For the text-containing cell, return its midpoint in [x, y] coordinate format. 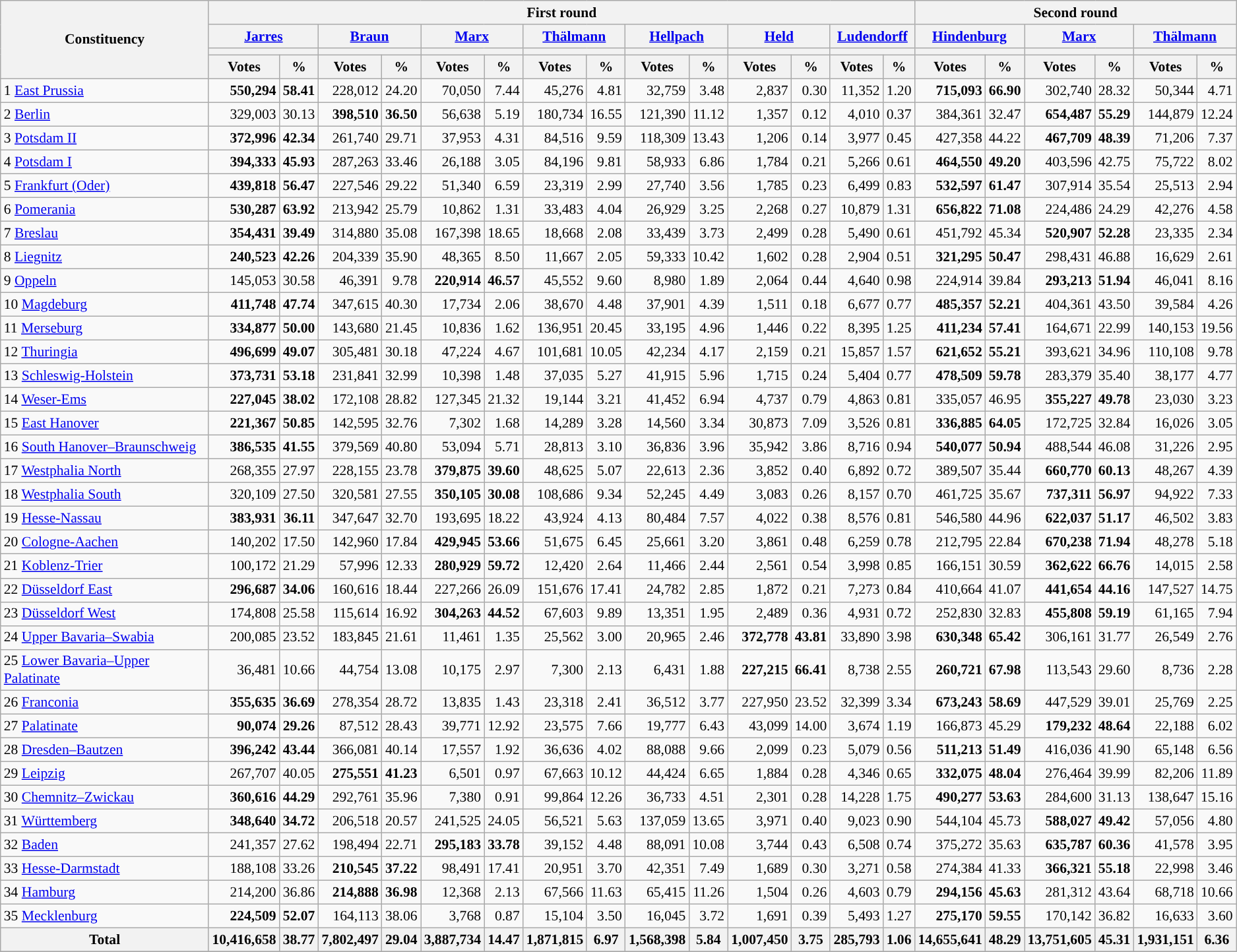
151,676 [555, 590]
0.27 [811, 210]
51.49 [1005, 750]
30.59 [1005, 566]
305,481 [350, 352]
3,977 [856, 139]
1.75 [899, 798]
4.80 [1217, 821]
5.84 [709, 940]
7.94 [1217, 614]
13.65 [709, 821]
224,486 [1060, 210]
4.17 [709, 352]
9.89 [606, 614]
12 Thuringia [105, 352]
6.65 [709, 774]
33.26 [300, 869]
46,041 [1165, 281]
3,271 [856, 869]
6.43 [709, 726]
1,602 [759, 257]
656,822 [950, 210]
44,754 [350, 670]
3,526 [856, 424]
30.13 [300, 114]
7,802,497 [350, 940]
275,551 [350, 774]
28.43 [401, 726]
30,873 [759, 424]
307,914 [1060, 186]
142,595 [350, 424]
27,740 [657, 186]
13.43 [709, 139]
295,183 [453, 845]
10 Magdeburg [105, 305]
467,709 [1060, 139]
15,857 [856, 352]
41,578 [1165, 845]
7 Breslau [105, 234]
115,614 [350, 614]
99,864 [555, 798]
287,263 [350, 162]
13,351 [657, 614]
36,512 [657, 702]
49.07 [300, 352]
4.51 [709, 798]
57,996 [350, 566]
4.26 [1217, 305]
6.36 [1217, 940]
10,862 [453, 210]
46.95 [1005, 400]
44.52 [504, 614]
94,922 [1165, 495]
48.29 [1005, 940]
715,093 [950, 90]
2,159 [759, 352]
33,439 [657, 234]
53.63 [1005, 798]
3.86 [811, 447]
455,808 [1060, 614]
366,321 [1060, 869]
51,675 [555, 542]
294,156 [950, 893]
214,888 [350, 893]
9.60 [606, 281]
2.05 [606, 257]
0.58 [899, 869]
464,550 [950, 162]
14.00 [811, 726]
45,552 [555, 281]
3.77 [709, 702]
36,481 [244, 670]
411,748 [244, 305]
261,740 [350, 139]
2.41 [606, 702]
33,483 [555, 210]
2,904 [856, 257]
0.84 [899, 590]
1,357 [759, 114]
19,144 [555, 400]
8,576 [856, 519]
1.35 [504, 637]
3.46 [1217, 869]
321,295 [950, 257]
41,452 [657, 400]
284,600 [1060, 798]
241,357 [244, 845]
84,516 [555, 139]
17.84 [401, 542]
0.70 [899, 495]
23,335 [1165, 234]
280,929 [453, 566]
396,242 [244, 750]
1.68 [504, 424]
9 Oppeln [105, 281]
67.98 [1005, 670]
65,415 [657, 893]
37,901 [657, 305]
41.55 [300, 447]
2,837 [759, 90]
1,206 [759, 139]
44.96 [1005, 519]
166,873 [950, 726]
35.08 [401, 234]
6.86 [709, 162]
2,301 [759, 798]
1,785 [759, 186]
6,259 [856, 542]
622,037 [1060, 519]
21 Koblenz-Trier [105, 566]
46,502 [1165, 519]
188,108 [244, 869]
19 Hesse-Nassau [105, 519]
26,188 [453, 162]
4.04 [606, 210]
366,081 [350, 750]
3.28 [606, 424]
1,884 [759, 774]
0.45 [899, 139]
13 Schleswig-Holstein [105, 376]
0.51 [899, 257]
Jarres [263, 36]
1,784 [759, 162]
58.69 [1005, 702]
383,931 [244, 519]
8.16 [1217, 281]
14,015 [1165, 566]
220,914 [453, 281]
67,566 [555, 893]
3.20 [709, 542]
3.21 [606, 400]
0.43 [811, 845]
42.75 [1115, 162]
71.94 [1115, 542]
5,493 [856, 916]
55.21 [1005, 352]
210,545 [350, 869]
36.82 [1115, 916]
45,276 [555, 90]
485,357 [950, 305]
0.78 [899, 542]
113,543 [1060, 670]
355,227 [1060, 400]
404,361 [1060, 305]
36.86 [300, 893]
36.50 [401, 114]
2.76 [1217, 637]
2.58 [1217, 566]
41.33 [1005, 869]
23,575 [555, 726]
32.76 [401, 424]
46.88 [1115, 257]
26,929 [657, 210]
136,951 [555, 329]
4,603 [856, 893]
25,562 [555, 637]
654,487 [1060, 114]
23,030 [1165, 400]
52.07 [300, 916]
32,759 [657, 90]
38.06 [401, 916]
0.38 [811, 519]
29.71 [401, 139]
7,302 [453, 424]
1.48 [504, 376]
2,489 [759, 614]
550,294 [244, 90]
40.14 [401, 750]
0.44 [811, 281]
35.90 [401, 257]
46,391 [350, 281]
227,215 [759, 670]
1.43 [504, 702]
2.44 [709, 566]
61,165 [1165, 614]
12.24 [1217, 114]
2,268 [759, 210]
18.65 [504, 234]
2.28 [1217, 670]
32,399 [856, 702]
16.92 [401, 614]
530,287 [244, 210]
29.04 [401, 940]
51,340 [453, 186]
40.80 [401, 447]
24,782 [657, 590]
34.96 [1115, 352]
4,863 [856, 400]
23,318 [555, 702]
14,289 [555, 424]
198,494 [350, 845]
39.01 [1115, 702]
14,655,641 [950, 940]
260,721 [950, 670]
496,699 [244, 352]
231,841 [350, 376]
25,769 [1165, 702]
22,998 [1165, 869]
5.18 [1217, 542]
16,633 [1165, 916]
276,464 [1060, 774]
37.22 [401, 869]
347,647 [350, 519]
60.13 [1115, 471]
10.12 [606, 774]
10,175 [453, 670]
206,518 [350, 821]
41,915 [657, 376]
13,835 [453, 702]
275,170 [950, 916]
2.55 [899, 670]
32.99 [401, 376]
24.29 [1115, 210]
5,266 [856, 162]
56,638 [453, 114]
33,195 [657, 329]
48,267 [1165, 471]
48,365 [453, 257]
25.79 [401, 210]
384,361 [950, 114]
11.12 [709, 114]
20 Cologne-Aachen [105, 542]
52.28 [1115, 234]
11,461 [453, 637]
59,333 [657, 257]
268,355 [244, 471]
379,875 [453, 471]
0.37 [899, 114]
4.58 [1217, 210]
0.90 [899, 821]
29.26 [300, 726]
17,557 [453, 750]
5.19 [504, 114]
0.74 [899, 845]
35.44 [1005, 471]
36.69 [300, 702]
9.34 [606, 495]
3.50 [606, 916]
1.20 [899, 90]
296,687 [244, 590]
22.99 [1115, 329]
164,671 [1060, 329]
478,509 [950, 376]
46.57 [504, 281]
532,597 [950, 186]
Hellpach [677, 36]
213,942 [350, 210]
224,509 [244, 916]
14 Weser-Ems [105, 400]
41.23 [401, 774]
1,504 [759, 893]
140,153 [1165, 329]
17,734 [453, 305]
36.11 [300, 519]
44,424 [657, 774]
8,980 [657, 281]
227,546 [350, 186]
6 Pomerania [105, 210]
56.97 [1115, 495]
1,691 [759, 916]
52,245 [657, 495]
180,734 [555, 114]
4.71 [1217, 90]
23 Düsseldorf West [105, 614]
4,010 [856, 114]
12,368 [453, 893]
241,525 [453, 821]
372,996 [244, 139]
32.70 [401, 519]
1.06 [899, 940]
11.26 [709, 893]
427,358 [950, 139]
1 East Prussia [105, 90]
28.82 [401, 400]
0.54 [811, 566]
21.45 [401, 329]
7.37 [1217, 139]
59.19 [1115, 614]
50.00 [300, 329]
24 Upper Bavaria–Swabia [105, 637]
Second round [1075, 13]
411,234 [950, 329]
39.49 [300, 234]
33.46 [401, 162]
4 Potsdam I [105, 162]
5,404 [856, 376]
2,561 [759, 566]
66.41 [811, 670]
621,652 [950, 352]
12,420 [555, 566]
1.57 [899, 352]
31.13 [1115, 798]
347,615 [350, 305]
6,892 [856, 471]
38.77 [300, 940]
45.29 [1005, 726]
4,640 [856, 281]
0.85 [899, 566]
3.83 [1217, 519]
44.29 [300, 798]
6,501 [453, 774]
137,059 [657, 821]
0.12 [811, 114]
46.08 [1115, 447]
7.57 [709, 519]
4.31 [504, 139]
7,300 [555, 670]
48.04 [1005, 774]
20.45 [606, 329]
350,105 [453, 495]
314,880 [350, 234]
22.71 [401, 845]
35.63 [1005, 845]
362,622 [1060, 566]
5,490 [856, 234]
292,761 [350, 798]
39.84 [1005, 281]
3,998 [856, 566]
38,670 [555, 305]
Held [778, 36]
429,945 [453, 542]
1.95 [709, 614]
7.33 [1217, 495]
10.05 [606, 352]
293,213 [1060, 281]
15.16 [1217, 798]
22 Düsseldorf East [105, 590]
138,647 [1165, 798]
48,625 [555, 471]
3.98 [899, 637]
25.58 [300, 614]
11 Merseburg [105, 329]
36.98 [401, 893]
166,151 [950, 566]
Hindenburg [970, 36]
18.44 [401, 590]
51.94 [1115, 281]
221,367 [244, 424]
20,951 [555, 869]
8,716 [856, 447]
16,629 [1165, 257]
26,549 [1165, 637]
33,890 [856, 637]
416,036 [1060, 750]
15,104 [555, 916]
204,339 [350, 257]
43,924 [555, 519]
240,523 [244, 257]
59.55 [1005, 916]
35 Mecklenburg [105, 916]
8,157 [856, 495]
0.98 [899, 281]
28.72 [401, 702]
302,740 [1060, 90]
35.54 [1115, 186]
6,677 [856, 305]
227,266 [453, 590]
451,792 [950, 234]
172,725 [1060, 424]
3,768 [453, 916]
43.81 [811, 637]
41.07 [1005, 590]
0.14 [811, 139]
22.84 [1005, 542]
12.92 [504, 726]
127,345 [453, 400]
10.08 [709, 845]
329,003 [244, 114]
3.60 [1217, 916]
6.45 [606, 542]
4.13 [606, 519]
42,276 [1165, 210]
544,104 [950, 821]
12.33 [401, 566]
7,380 [453, 798]
27 Palatinate [105, 726]
4,931 [856, 614]
27.62 [300, 845]
3.25 [709, 210]
10,398 [453, 376]
4.49 [709, 495]
179,232 [1060, 726]
11.89 [1217, 774]
64.05 [1005, 424]
50.47 [1005, 257]
227,950 [759, 702]
59.72 [504, 566]
61.47 [1005, 186]
0.18 [811, 305]
2,499 [759, 234]
24.20 [401, 90]
28,813 [555, 447]
43.50 [1115, 305]
65,148 [1165, 750]
334,877 [244, 329]
42.34 [300, 139]
16 South Hanover–Braunschweig [105, 447]
3,674 [856, 726]
5.27 [606, 376]
320,109 [244, 495]
55.18 [1115, 869]
1,568,398 [657, 940]
3,861 [759, 542]
147,527 [1165, 590]
38,177 [1165, 376]
389,507 [950, 471]
42,234 [657, 352]
2.36 [709, 471]
7.66 [606, 726]
42.26 [300, 257]
26 Franconia [105, 702]
23,319 [555, 186]
48.64 [1115, 726]
0.56 [899, 750]
36,636 [555, 750]
0.24 [811, 376]
30.08 [504, 495]
101,681 [555, 352]
47,224 [453, 352]
2.64 [606, 566]
100,172 [244, 566]
11.63 [606, 893]
160,616 [350, 590]
66.90 [1005, 90]
9.59 [606, 139]
29 Leipzig [105, 774]
34.72 [300, 821]
1,689 [759, 869]
1,872 [759, 590]
403,596 [1060, 162]
144,879 [1165, 114]
31 Württemberg [105, 821]
355,635 [244, 702]
32.84 [1115, 424]
65.42 [1005, 637]
3.73 [709, 234]
170,142 [1060, 916]
27.50 [300, 495]
57,056 [1165, 821]
53.18 [300, 376]
8,736 [1165, 670]
84,196 [555, 162]
Ludendorff [872, 36]
2.61 [1217, 257]
285,793 [856, 940]
35.67 [1005, 495]
3.70 [606, 869]
First round [561, 13]
29.22 [401, 186]
6.56 [1217, 750]
90,074 [244, 726]
27.97 [300, 471]
3.10 [606, 447]
67,603 [555, 614]
4,022 [759, 519]
393,621 [1060, 352]
67,663 [555, 774]
373,731 [244, 376]
12.26 [606, 798]
410,664 [950, 590]
28 Dresden–Bautzen [105, 750]
2.95 [1217, 447]
16,026 [1165, 424]
32.83 [1005, 614]
108,686 [555, 495]
87,512 [350, 726]
281,312 [1060, 893]
1,511 [759, 305]
461,725 [950, 495]
635,787 [1060, 845]
50.85 [300, 424]
0.97 [504, 774]
4.77 [1217, 376]
283,379 [1060, 376]
0.94 [899, 447]
1.19 [899, 726]
447,529 [1060, 702]
71.08 [1005, 210]
1.27 [899, 916]
16.55 [606, 114]
121,390 [657, 114]
33 Hesse-Darmstadt [105, 869]
2.06 [504, 305]
354,431 [244, 234]
267,707 [244, 774]
0.83 [899, 186]
1.88 [709, 670]
38.02 [300, 400]
172,108 [350, 400]
24.05 [504, 821]
0.48 [811, 542]
34.06 [300, 590]
4.67 [504, 352]
3.75 [811, 940]
13,751,605 [1060, 940]
28.32 [1115, 90]
1.25 [899, 329]
35.96 [401, 798]
68,718 [1165, 893]
3,083 [759, 495]
737,311 [1060, 495]
80,484 [657, 519]
Constituency [105, 40]
26.09 [504, 590]
2.94 [1217, 186]
3,971 [759, 821]
193,695 [453, 519]
1,007,450 [759, 940]
29.60 [1115, 670]
3 Potsdam II [105, 139]
14.47 [504, 940]
0.91 [504, 798]
43,099 [759, 726]
227,045 [244, 400]
52.21 [1005, 305]
6,499 [856, 186]
20,965 [657, 637]
441,654 [1060, 590]
53.66 [504, 542]
6,431 [657, 670]
45.93 [300, 162]
21.32 [504, 400]
39.99 [1115, 774]
31.77 [1115, 637]
490,277 [950, 798]
252,830 [950, 614]
670,238 [1060, 542]
43.64 [1115, 893]
7,273 [856, 590]
2.25 [1217, 702]
298,431 [1060, 257]
5.07 [606, 471]
32.47 [1005, 114]
35.40 [1115, 376]
167,398 [453, 234]
336,885 [950, 424]
394,333 [244, 162]
17.50 [300, 542]
228,012 [350, 90]
25,513 [1165, 186]
4,737 [759, 400]
2.08 [606, 234]
55.29 [1115, 114]
348,640 [244, 821]
142,960 [350, 542]
16,045 [657, 916]
0.22 [811, 329]
14,228 [856, 798]
1.92 [504, 750]
3.96 [709, 447]
118,309 [657, 139]
8.50 [504, 257]
31,226 [1165, 447]
32 Baden [105, 845]
183,845 [350, 637]
214,200 [244, 893]
2.46 [709, 637]
56.47 [300, 186]
7.49 [709, 869]
63.92 [300, 210]
588,027 [1060, 821]
2.34 [1217, 234]
23.78 [401, 471]
2.99 [606, 186]
14.75 [1217, 590]
3,852 [759, 471]
10,879 [856, 210]
8 Liegnitz [105, 257]
630,348 [950, 637]
41.90 [1115, 750]
306,161 [1060, 637]
36,733 [657, 798]
11,352 [856, 90]
673,243 [950, 702]
43.44 [300, 750]
1.62 [504, 329]
10.42 [709, 257]
42,351 [657, 869]
Total [105, 940]
37,035 [555, 376]
58,933 [657, 162]
35,942 [759, 447]
320,581 [350, 495]
2.97 [504, 670]
51.17 [1115, 519]
14,560 [657, 424]
50.94 [1005, 447]
335,057 [950, 400]
30.18 [401, 352]
0.36 [811, 614]
145,053 [244, 281]
27.55 [401, 495]
1,715 [759, 376]
9.81 [606, 162]
372,778 [759, 637]
59.78 [1005, 376]
49.78 [1115, 400]
98,491 [453, 869]
3,744 [759, 845]
439,818 [244, 186]
9.66 [709, 750]
10,416,658 [244, 940]
47.74 [300, 305]
58.41 [300, 90]
48.39 [1115, 139]
3.56 [709, 186]
6.59 [504, 186]
50,344 [1165, 90]
18,668 [555, 234]
3.23 [1217, 400]
228,155 [350, 471]
200,085 [244, 637]
88,088 [657, 750]
5.96 [709, 376]
45.31 [1115, 940]
6,508 [856, 845]
11,466 [657, 566]
44.22 [1005, 139]
10,836 [453, 329]
15 East Hanover [105, 424]
25,661 [657, 542]
7.09 [811, 424]
304,263 [453, 614]
164,113 [350, 916]
3.00 [606, 637]
19,777 [657, 726]
39,152 [555, 845]
8,395 [856, 329]
488,544 [1060, 447]
140,202 [244, 542]
375,272 [950, 845]
Braun [369, 36]
49.42 [1115, 821]
7.44 [504, 90]
56,521 [555, 821]
3.72 [709, 916]
5.71 [504, 447]
143,680 [350, 329]
60.36 [1115, 845]
45.63 [1005, 893]
71,206 [1165, 139]
5.63 [606, 821]
6.02 [1217, 726]
2,099 [759, 750]
660,770 [1060, 471]
30.58 [300, 281]
75,722 [1165, 162]
6.94 [709, 400]
19.56 [1217, 329]
39,771 [453, 726]
174,808 [244, 614]
4.81 [606, 90]
82,206 [1165, 774]
39,584 [1165, 305]
212,795 [950, 542]
3,887,734 [453, 940]
49.20 [1005, 162]
1.89 [709, 281]
3.48 [709, 90]
25 Lower Bavaria–Upper Palatinate [105, 670]
8,738 [856, 670]
2.85 [709, 590]
5 Frankfurt (Oder) [105, 186]
53,094 [453, 447]
398,510 [350, 114]
40.30 [401, 305]
1,871,815 [555, 940]
36,836 [657, 447]
33.78 [504, 845]
11,667 [555, 257]
0.39 [811, 916]
37,953 [453, 139]
360,616 [244, 798]
1,931,151 [1165, 940]
66.76 [1115, 566]
88,091 [657, 845]
278,354 [350, 702]
0.87 [504, 916]
8.02 [1217, 162]
0.65 [899, 774]
520,907 [1060, 234]
18 Westphalia South [105, 495]
22,188 [1165, 726]
18.22 [504, 519]
45.34 [1005, 234]
2,064 [759, 281]
1,446 [759, 329]
4,346 [856, 774]
9,023 [856, 821]
70,050 [453, 90]
44.16 [1115, 590]
48,278 [1165, 542]
4.96 [709, 329]
45.73 [1005, 821]
13.08 [401, 670]
21.61 [401, 637]
540,077 [950, 447]
6.97 [606, 940]
21.29 [300, 566]
4.02 [606, 750]
3.95 [1217, 845]
34 Hamburg [105, 893]
546,580 [950, 519]
2 Berlin [105, 114]
57.41 [1005, 329]
379,569 [350, 447]
17 Westphalia North [105, 471]
5,079 [856, 750]
39.60 [504, 471]
332,075 [950, 774]
386,535 [244, 447]
30 Chemnitz–Zwickau [105, 798]
110,108 [1165, 352]
40.05 [300, 774]
511,213 [950, 750]
274,384 [950, 869]
20.57 [401, 821]
224,914 [950, 281]
22,613 [657, 471]
